From the cell containing the given text, extract its center point as [x, y] coordinate. 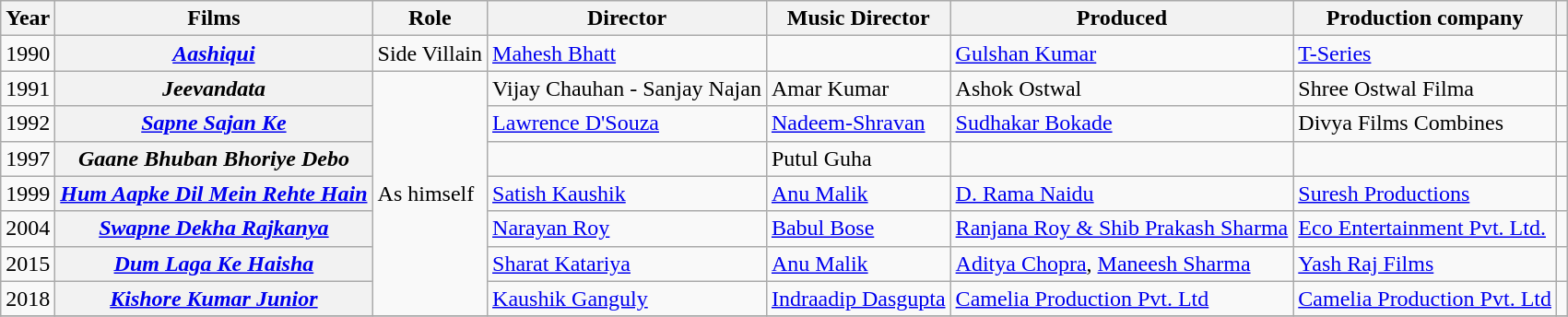
1992 [28, 123]
Satish Kaushik [627, 194]
2015 [28, 264]
Amar Kumar [858, 88]
Lawrence D'Souza [627, 123]
Suresh Productions [1425, 194]
1997 [28, 158]
Jeevandata [214, 88]
Production company [1425, 18]
Vijay Chauhan - Sanjay Najan [627, 88]
Gaane Bhuban Bhoriye Debo [214, 158]
Role [430, 18]
Shree Ostwal Filma [1425, 88]
2018 [28, 299]
Kaushik Ganguly [627, 299]
T-Series [1425, 53]
2004 [28, 229]
Babul Bose [858, 229]
Divya Films Combines [1425, 123]
Side Villain [430, 53]
Produced [1122, 18]
Music Director [858, 18]
Indraadip Dasgupta [858, 299]
1999 [28, 194]
Dum Laga Ke Haisha [214, 264]
D. Rama Naidu [1122, 194]
As himself [430, 194]
Hum Aapke Dil Mein Rehte Hain [214, 194]
Nadeem-Shravan [858, 123]
Ashok Ostwal [1122, 88]
Sharat Katariya [627, 264]
Films [214, 18]
1991 [28, 88]
Ranjana Roy & Shib Prakash Sharma [1122, 229]
Director [627, 18]
Putul Guha [858, 158]
Mahesh Bhatt [627, 53]
Eco Entertainment Pvt. Ltd. [1425, 229]
Gulshan Kumar [1122, 53]
Sudhakar Bokade [1122, 123]
Swapne Dekha Rajkanya [214, 229]
Narayan Roy [627, 229]
1990 [28, 53]
Kishore Kumar Junior [214, 299]
Sapne Sajan Ke [214, 123]
Aashiqui [214, 53]
Year [28, 18]
Yash Raj Films [1425, 264]
Aditya Chopra, Maneesh Sharma [1122, 264]
